Identify which cell holds the provided text, then report its (X, Y) central coordinate. 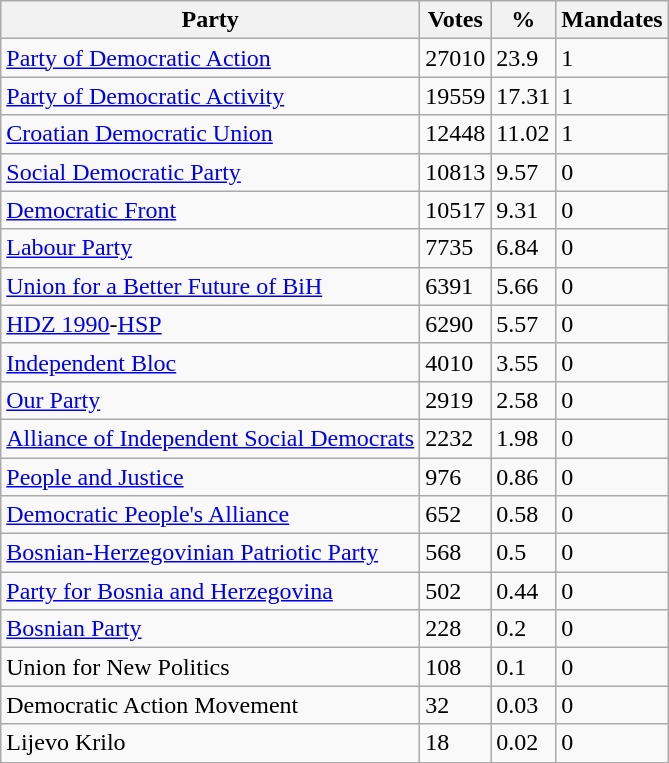
% (524, 20)
7735 (456, 248)
652 (456, 515)
Union for New Politics (210, 667)
11.02 (524, 134)
Croatian Democratic Union (210, 134)
976 (456, 477)
2.58 (524, 400)
Party of Democratic Activity (210, 96)
Labour Party (210, 248)
0.03 (524, 705)
502 (456, 591)
1.98 (524, 438)
Votes (456, 20)
17.31 (524, 96)
568 (456, 553)
Party (210, 20)
108 (456, 667)
6391 (456, 286)
27010 (456, 58)
Alliance of Independent Social Democrats (210, 438)
0.2 (524, 629)
Social Democratic Party (210, 172)
6.84 (524, 248)
Mandates (612, 20)
10517 (456, 210)
0.02 (524, 743)
2232 (456, 438)
Bosnian Party (210, 629)
0.58 (524, 515)
Union for a Better Future of BiH (210, 286)
9.31 (524, 210)
0.44 (524, 591)
5.57 (524, 324)
Democratic Front (210, 210)
228 (456, 629)
Party for Bosnia and Herzegovina (210, 591)
23.9 (524, 58)
HDZ 1990-HSP (210, 324)
18 (456, 743)
People and Justice (210, 477)
0.1 (524, 667)
Democratic People's Alliance (210, 515)
6290 (456, 324)
12448 (456, 134)
3.55 (524, 362)
0.86 (524, 477)
5.66 (524, 286)
19559 (456, 96)
4010 (456, 362)
0.5 (524, 553)
Independent Bloc (210, 362)
10813 (456, 172)
Lijevo Krilo (210, 743)
Party of Democratic Action (210, 58)
9.57 (524, 172)
32 (456, 705)
Our Party (210, 400)
Democratic Action Movement (210, 705)
2919 (456, 400)
Bosnian-Herzegovinian Patriotic Party (210, 553)
